Pinpoint the cell where the given text exists, returning its [X, Y] midpoint coordinate. 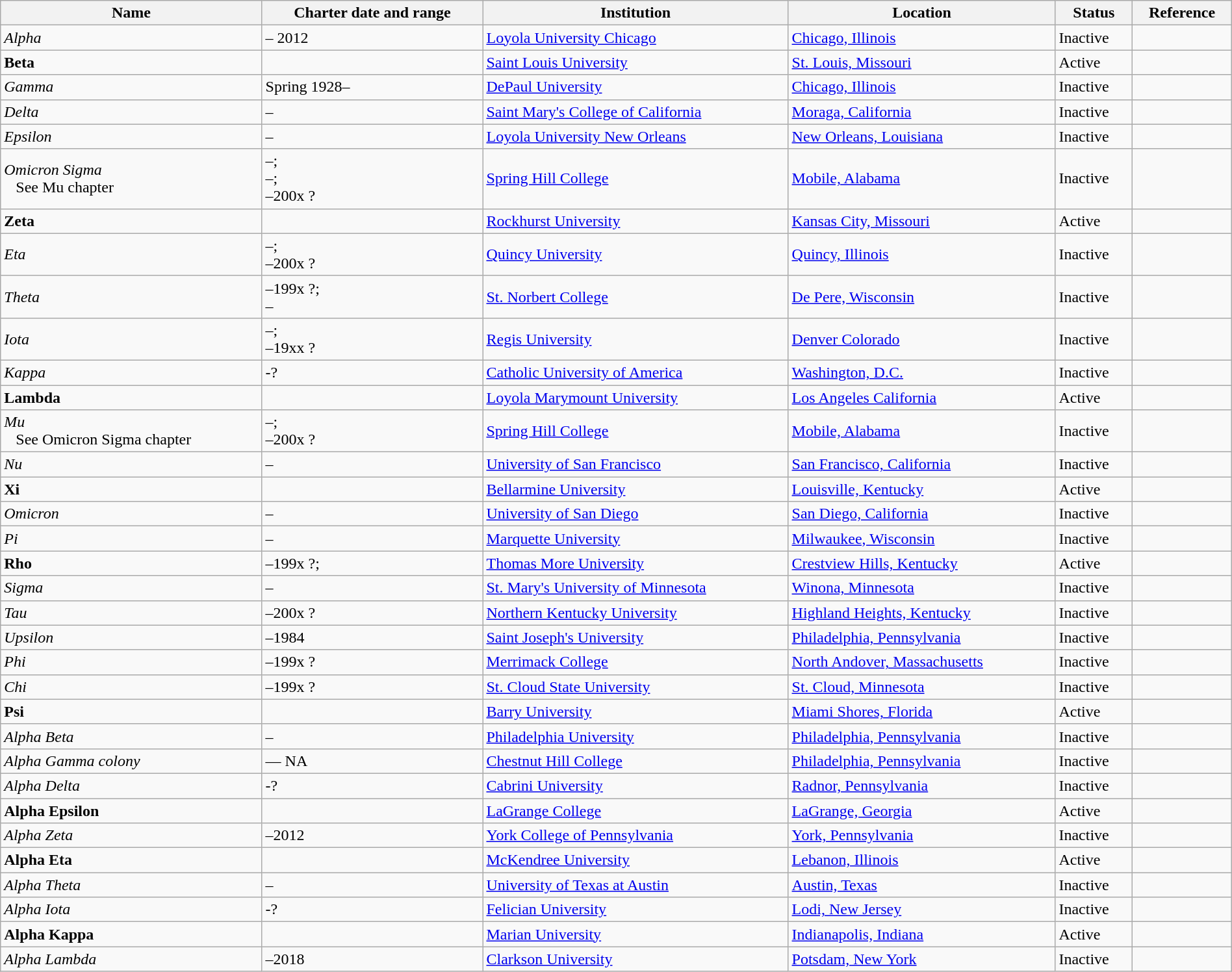
York, Pennsylvania [921, 836]
Epsilon [131, 136]
Austin, Texas [921, 885]
–;–;–200x ? [372, 179]
Quincy University [635, 255]
Clarkson University [635, 959]
Alpha Zeta [131, 836]
–1984 [372, 637]
Thomas More University [635, 563]
Name [131, 13]
–2012 [372, 836]
University of Texas at Austin [635, 885]
Omicron [131, 514]
Saint Joseph's University [635, 637]
De Pere, Wisconsin [921, 296]
University of San Diego [635, 514]
Alpha Delta [131, 786]
Upsilon [131, 637]
Lodi, New Jersey [921, 910]
–199x ?; [372, 563]
Washington, D.C. [921, 372]
Kappa [131, 372]
– 2012 [372, 38]
Indianapolis, Indiana [921, 934]
Tau [131, 613]
Xi [131, 489]
San Diego, California [921, 514]
Philadelphia University [635, 736]
Bellarmine University [635, 489]
Los Angeles California [921, 397]
Highland Heights, Kentucky [921, 613]
Alpha Epsilon [131, 810]
Rockhurst University [635, 221]
Alpha Gamma colony [131, 761]
Loyola University New Orleans [635, 136]
Crestview Hills, Kentucky [921, 563]
Omicron Sigma See Mu chapter [131, 179]
LaGrange, Georgia [921, 810]
Louisville, Kentucky [921, 489]
Northern Kentucky University [635, 613]
Status [1094, 13]
Alpha Theta [131, 885]
Saint Louis University [635, 62]
— NA [372, 761]
Moraga, California [921, 112]
Alpha Lambda [131, 959]
St. Louis, Missouri [921, 62]
Pi [131, 539]
Nu [131, 465]
Radnor, Pennsylvania [921, 786]
San Francisco, California [921, 465]
Mu See Omicron Sigma chapter [131, 431]
Beta [131, 62]
Reference [1182, 13]
St. Cloud State University [635, 687]
Delta [131, 112]
Barry University [635, 711]
Zeta [131, 221]
New Orleans, Louisiana [921, 136]
McKendree University [635, 860]
Milwaukee, Wisconsin [921, 539]
Rho [131, 563]
Winona, Minnesota [921, 588]
–200x ? [372, 613]
Catholic University of America [635, 372]
Lambda [131, 397]
Lebanon, Illinois [921, 860]
–;–19xx ? [372, 339]
York College of Pennsylvania [635, 836]
Phi [131, 662]
Regis University [635, 339]
Alpha Eta [131, 860]
–2018 [372, 959]
Psi [131, 711]
Spring 1928– [372, 87]
St. Norbert College [635, 296]
Merrimack College [635, 662]
Charter date and range [372, 13]
Felician University [635, 910]
North Andover, Massachusetts [921, 662]
Marian University [635, 934]
Miami Shores, Florida [921, 711]
St. Cloud, Minnesota [921, 687]
Sigma [131, 588]
Eta [131, 255]
Iota [131, 339]
Alpha Kappa [131, 934]
Alpha [131, 38]
St. Mary's University of Minnesota [635, 588]
Cabrini University [635, 786]
University of San Francisco [635, 465]
Loyola University Chicago [635, 38]
Kansas City, Missouri [921, 221]
Institution [635, 13]
Location [921, 13]
Denver Colorado [921, 339]
Saint Mary's College of California [635, 112]
Marquette University [635, 539]
Theta [131, 296]
DePaul University [635, 87]
Loyola Marymount University [635, 397]
Alpha Beta [131, 736]
–199x ?;– [372, 296]
Gamma [131, 87]
Potsdam, New York [921, 959]
Alpha Iota [131, 910]
Chi [131, 687]
Quincy, Illinois [921, 255]
LaGrange College [635, 810]
Chestnut Hill College [635, 761]
